For the text-containing cell, return its midpoint in [X, Y] coordinate format. 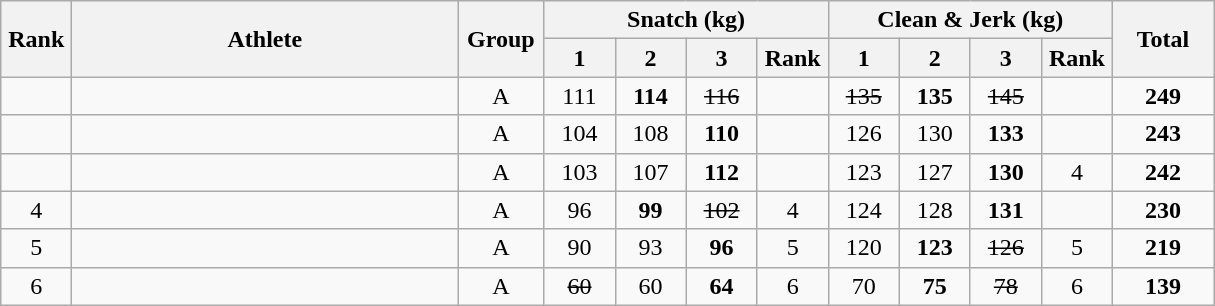
249 [1162, 96]
145 [1006, 96]
128 [934, 210]
127 [934, 172]
103 [580, 172]
230 [1162, 210]
90 [580, 248]
133 [1006, 134]
219 [1162, 248]
108 [650, 134]
120 [864, 248]
242 [1162, 172]
Group [501, 39]
131 [1006, 210]
93 [650, 248]
107 [650, 172]
124 [864, 210]
114 [650, 96]
64 [722, 286]
243 [1162, 134]
78 [1006, 286]
75 [934, 286]
111 [580, 96]
139 [1162, 286]
Athlete [265, 39]
Snatch (kg) [686, 20]
Clean & Jerk (kg) [970, 20]
116 [722, 96]
70 [864, 286]
102 [722, 210]
104 [580, 134]
99 [650, 210]
112 [722, 172]
110 [722, 134]
Total [1162, 39]
